Determine the (X, Y) coordinate at the center of the cell enclosing the given text.  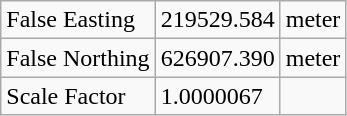
False Northing (78, 58)
219529.584 (218, 20)
626907.390 (218, 58)
Scale Factor (78, 96)
False Easting (78, 20)
1.0000067 (218, 96)
